Search for the cell housing the specified text and yield its (X, Y) center coordinate. 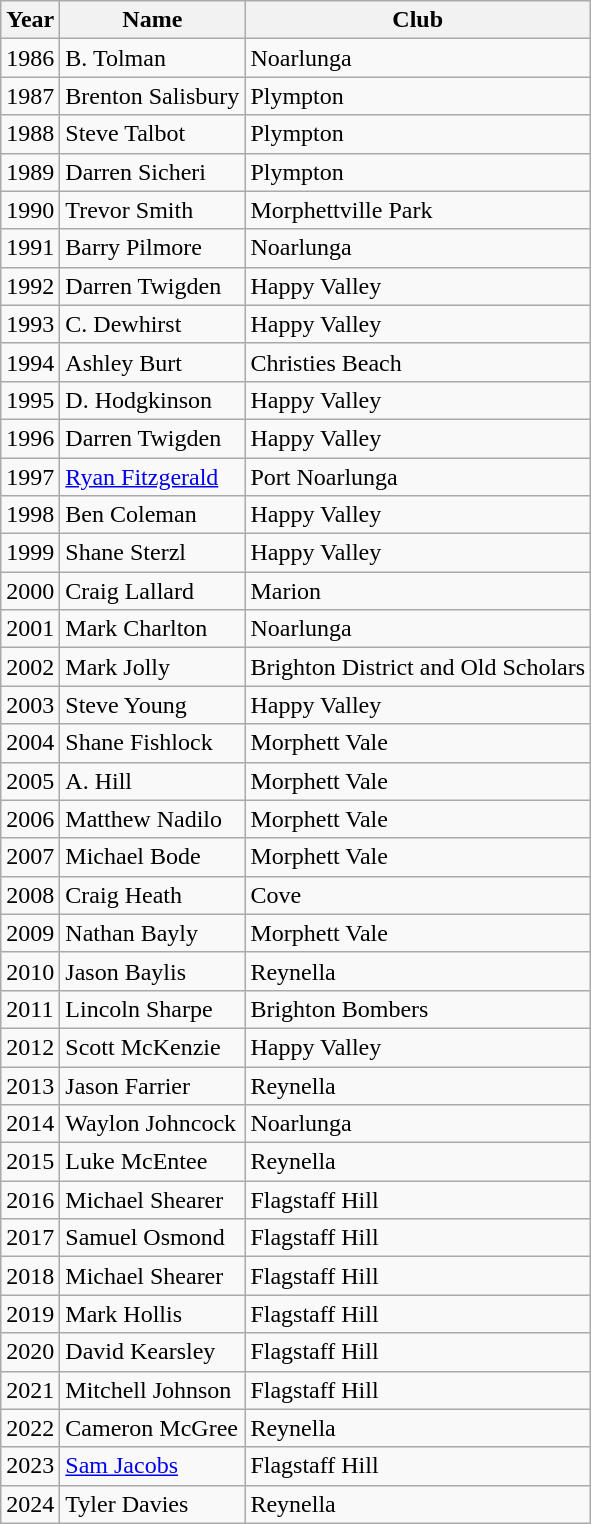
Morphettville Park (418, 210)
2007 (30, 857)
1990 (30, 210)
2001 (30, 629)
2021 (30, 1390)
Darren Sicheri (152, 172)
Jason Baylis (152, 971)
2005 (30, 781)
Lincoln Sharpe (152, 1009)
1986 (30, 58)
Brighton Bombers (418, 1009)
Sam Jacobs (152, 1466)
Steve Young (152, 705)
Christies Beach (418, 362)
2024 (30, 1504)
2014 (30, 1124)
Trevor Smith (152, 210)
Shane Sterzl (152, 553)
Shane Fishlock (152, 743)
2004 (30, 743)
Barry Pilmore (152, 248)
1988 (30, 134)
1993 (30, 324)
Ryan Fitzgerald (152, 477)
2016 (30, 1200)
Nathan Bayly (152, 933)
2018 (30, 1276)
1991 (30, 248)
Cove (418, 895)
2017 (30, 1238)
Luke McEntee (152, 1162)
2015 (30, 1162)
Waylon Johncock (152, 1124)
2020 (30, 1352)
2000 (30, 591)
Scott McKenzie (152, 1047)
D. Hodgkinson (152, 400)
Club (418, 20)
2008 (30, 895)
Craig Heath (152, 895)
Port Noarlunga (418, 477)
Year (30, 20)
2023 (30, 1466)
Michael Bode (152, 857)
Cameron McGree (152, 1428)
C. Dewhirst (152, 324)
Ashley Burt (152, 362)
B. Tolman (152, 58)
2022 (30, 1428)
2010 (30, 971)
1992 (30, 286)
2009 (30, 933)
Steve Talbot (152, 134)
2019 (30, 1314)
Tyler Davies (152, 1504)
2006 (30, 819)
Jason Farrier (152, 1085)
Name (152, 20)
Mark Hollis (152, 1314)
Mark Charlton (152, 629)
2002 (30, 667)
1995 (30, 400)
1997 (30, 477)
2013 (30, 1085)
1987 (30, 96)
2011 (30, 1009)
2003 (30, 705)
Ben Coleman (152, 515)
Craig Lallard (152, 591)
David Kearsley (152, 1352)
1996 (30, 438)
Brenton Salisbury (152, 96)
1998 (30, 515)
Mark Jolly (152, 667)
Marion (418, 591)
Mitchell Johnson (152, 1390)
1994 (30, 362)
1999 (30, 553)
1989 (30, 172)
Samuel Osmond (152, 1238)
2012 (30, 1047)
Brighton District and Old Scholars (418, 667)
A. Hill (152, 781)
Matthew Nadilo (152, 819)
